Return the (X, Y) coordinate for the center point of the cell that contains the specified text.  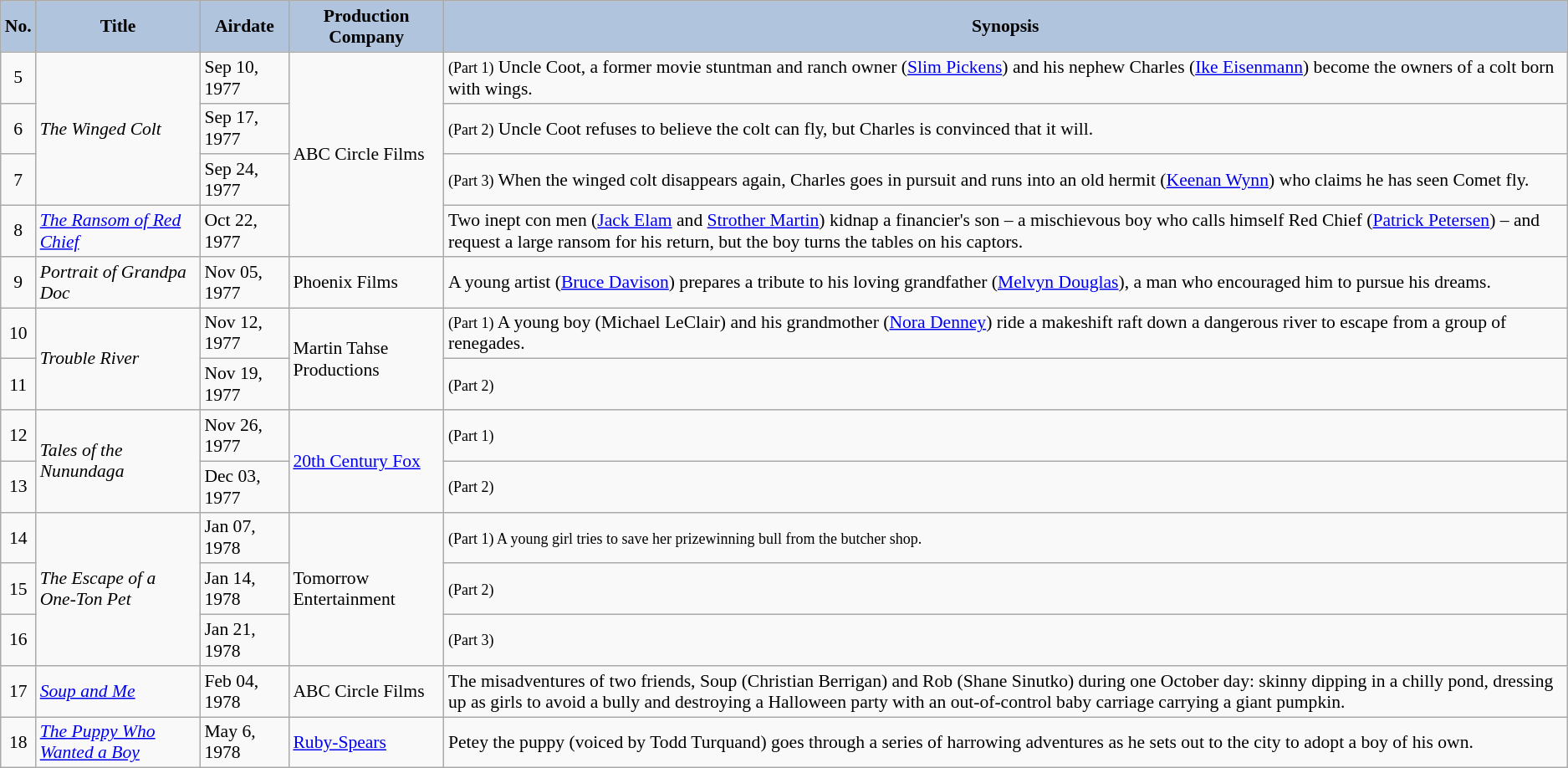
Feb 04, 1978 (244, 691)
(Part 1) (1005, 435)
Jan 14, 1978 (244, 589)
Airdate (244, 27)
Trouble River (119, 359)
The Ransom of Red Chief (119, 231)
Title (119, 27)
Phoenix Films (366, 283)
15 (18, 589)
(Part 2) Uncle Coot refuses to believe the colt can fly, but Charles is convinced that it will. (1005, 129)
6 (18, 129)
Synopsis (1005, 27)
14 (18, 537)
Nov 05, 1977 (244, 283)
No. (18, 27)
Sep 17, 1977 (244, 129)
Dec 03, 1977 (244, 487)
8 (18, 231)
13 (18, 487)
10 (18, 333)
Petey the puppy (voiced by Todd Turquand) goes through a series of harrowing adventures as he sets out to the city to adopt a boy of his own. (1005, 743)
18 (18, 743)
20th Century Fox (366, 461)
Sep 24, 1977 (244, 181)
A young artist (Bruce Davison) prepares a tribute to his loving grandfather (Melvyn Douglas), a man who encouraged him to pursue his dreams. (1005, 283)
(Part 3) When the winged colt disappears again, Charles goes in pursuit and runs into an old hermit (Keenan Wynn) who claims he has seen Comet fly. (1005, 181)
5 (18, 77)
7 (18, 181)
Tomorrow Entertainment (366, 589)
(Part 3) (1005, 641)
Nov 26, 1977 (244, 435)
Production Company (366, 27)
Sep 10, 1977 (244, 77)
The Puppy Who Wanted a Boy (119, 743)
Ruby-Spears (366, 743)
May 6, 1978 (244, 743)
Tales of the Nunundaga (119, 461)
The Winged Colt (119, 129)
9 (18, 283)
Nov 12, 1977 (244, 333)
Oct 22, 1977 (244, 231)
11 (18, 385)
Martin Tahse Productions (366, 359)
Portrait of Grandpa Doc (119, 283)
12 (18, 435)
The Escape of a One-Ton Pet (119, 589)
(Part 1) A young girl tries to save her prizewinning bull from the butcher shop. (1005, 537)
Jan 21, 1978 (244, 641)
16 (18, 641)
17 (18, 691)
Nov 19, 1977 (244, 385)
Soup and Me (119, 691)
Jan 07, 1978 (244, 537)
